Output the (X, Y) coordinate of the center of the cell containing the given text.  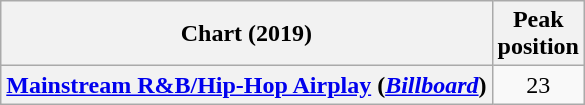
Mainstream R&B/Hip-Hop Airplay (Billboard) (246, 85)
Chart (2019) (246, 34)
23 (538, 85)
Peakposition (538, 34)
